Return the (x, y) coordinate for the center point of the cell that contains the specified text.  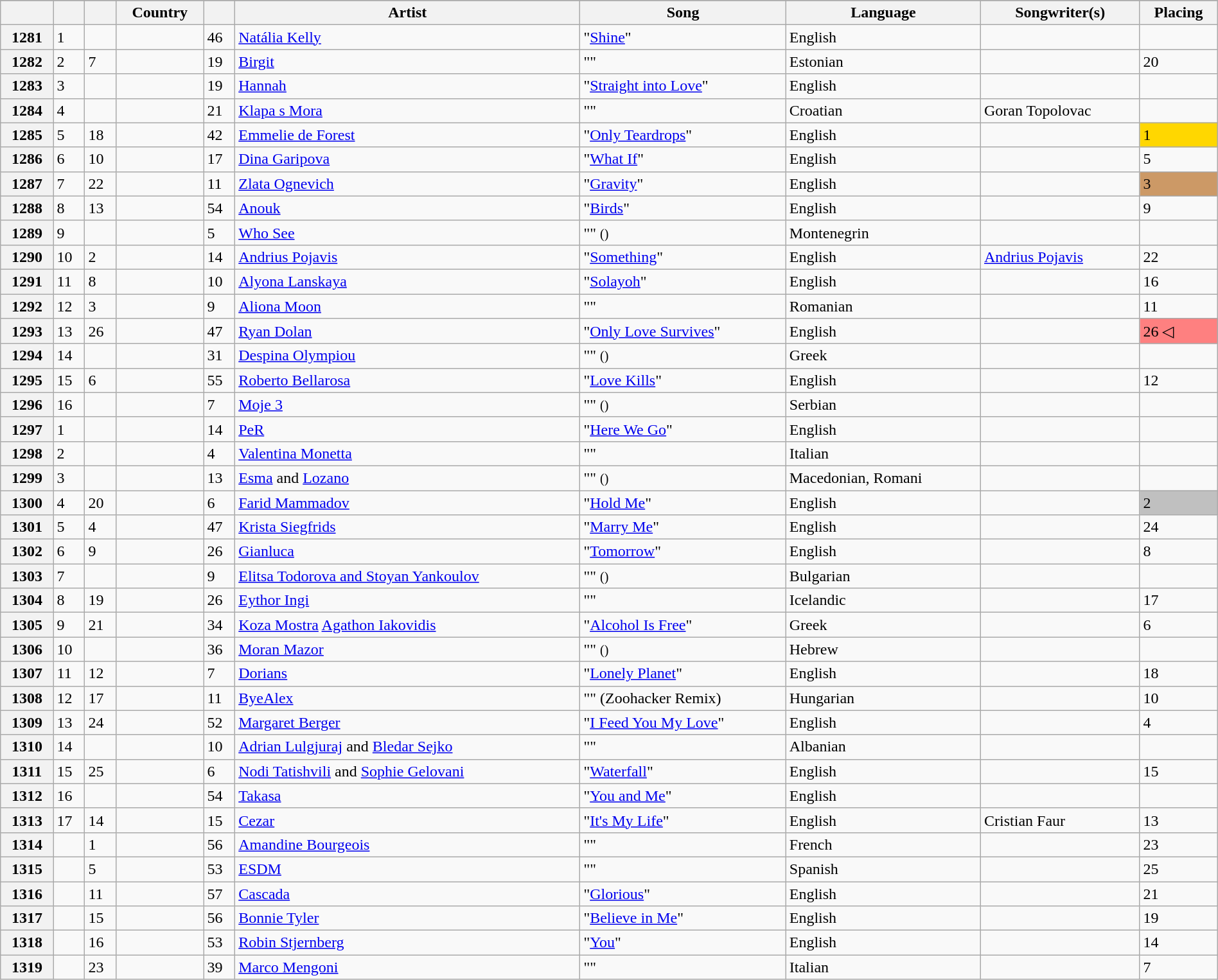
Moran Mazor (407, 649)
Klapa s Mora (407, 110)
Who See (407, 232)
1290 (27, 257)
57 (220, 893)
1288 (27, 208)
Goran Topolovac (1060, 110)
"I Feed You My Love" (683, 722)
Eythor Ingi (407, 600)
Koza Mostra Agathon Iakovidis (407, 625)
1284 (27, 110)
1306 (27, 649)
1313 (27, 820)
Adrian Lulgjuraj and Bledar Sejko (407, 747)
1303 (27, 576)
"Hold Me" (683, 503)
1307 (27, 674)
Roberto Bellarosa (407, 380)
"Glorious" (683, 893)
Zlata Ognevich (407, 184)
52 (220, 722)
Aliona Moon (407, 306)
Serbian (883, 405)
1287 (27, 184)
Hebrew (883, 649)
Amandine Bourgeois (407, 844)
1301 (27, 527)
34 (220, 625)
"Something" (683, 257)
Cezar (407, 820)
Marco Mengoni (407, 967)
26 ◁ (1178, 331)
Icelandic (883, 600)
Spanish (883, 869)
"Birds" (683, 208)
1319 (27, 967)
"Straight into Love" (683, 86)
Farid Mammadov (407, 503)
Natália Kelly (407, 37)
Despina Olympiou (407, 356)
1304 (27, 600)
Takasa (407, 796)
1282 (27, 62)
Country (160, 13)
1294 (27, 356)
46 (220, 37)
42 (220, 135)
"Shine" (683, 37)
31 (220, 356)
Elitsa Todorova and Stoyan Yankoulov (407, 576)
Nodi Tatishvili and Sophie Gelovani (407, 771)
"You and Me" (683, 796)
Robin Stjernberg (407, 943)
55 (220, 380)
"Alcohol Is Free" (683, 625)
1309 (27, 722)
Emmelie de Forest (407, 135)
1285 (27, 135)
"You" (683, 943)
ByeAlex (407, 698)
Songwriter(s) (1060, 13)
"" (Zoohacker Remix) (683, 698)
1300 (27, 503)
1299 (27, 478)
39 (220, 967)
French (883, 844)
PeR (407, 429)
"Believe in Me" (683, 918)
Ryan Dolan (407, 331)
Bonnie Tyler (407, 918)
1296 (27, 405)
Alyona Lanskaya (407, 281)
1314 (27, 844)
Anouk (407, 208)
Cascada (407, 893)
Song (683, 13)
Esma and Lozano (407, 478)
"Here We Go" (683, 429)
Artist (407, 13)
"Marry Me" (683, 527)
1283 (27, 86)
Dina Garipova (407, 159)
"It's My Life" (683, 820)
1292 (27, 306)
Croatian (883, 110)
1305 (27, 625)
Dorians (407, 674)
Estonian (883, 62)
1297 (27, 429)
1291 (27, 281)
ESDM (407, 869)
Birgit (407, 62)
Language (883, 13)
1310 (27, 747)
1315 (27, 869)
"Lonely Planet" (683, 674)
1286 (27, 159)
1302 (27, 552)
1289 (27, 232)
Bulgarian (883, 576)
Macedonian, Romani (883, 478)
Hannah (407, 86)
Margaret Berger (407, 722)
"What If" (683, 159)
36 (220, 649)
Romanian (883, 306)
"Only Teardrops" (683, 135)
1308 (27, 698)
"Gravity" (683, 184)
Gianluca (407, 552)
Montenegrin (883, 232)
1318 (27, 943)
1316 (27, 893)
1281 (27, 37)
Placing (1178, 13)
Valentina Monetta (407, 453)
"Only Love Survives" (683, 331)
Albanian (883, 747)
1317 (27, 918)
"Tomorrow" (683, 552)
"Solayoh" (683, 281)
Cristian Faur (1060, 820)
1311 (27, 771)
Hungarian (883, 698)
1312 (27, 796)
1295 (27, 380)
1298 (27, 453)
Moje 3 (407, 405)
"Love Kills" (683, 380)
1293 (27, 331)
"Waterfall" (683, 771)
Krista Siegfrids (407, 527)
